Detect which cell encompasses the target text, then output its (X, Y) center coordinate. 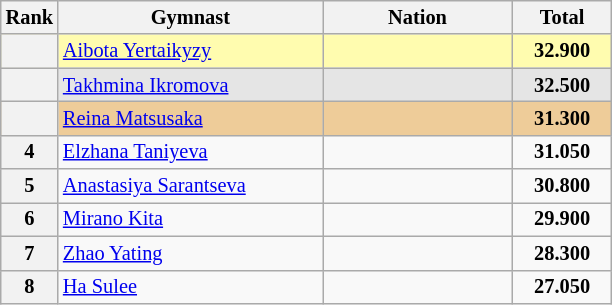
7 (30, 253)
31.050 (562, 152)
30.800 (562, 186)
Elzhana Taniyeva (190, 152)
27.050 (562, 287)
28.300 (562, 253)
Nation (418, 17)
5 (30, 186)
8 (30, 287)
Total (562, 17)
32.900 (562, 51)
Ha Sulee (190, 287)
6 (30, 219)
Takhmina Ikromova (190, 85)
Gymnast (190, 17)
31.300 (562, 118)
29.900 (562, 219)
Rank (30, 17)
Reina Matsusaka (190, 118)
Mirano Kita (190, 219)
Zhao Yating (190, 253)
32.500 (562, 85)
Anastasiya Sarantseva (190, 186)
4 (30, 152)
Aibota Yertaikyzy (190, 51)
